Locate the cell with the specified text and output its [x, y] center coordinate. 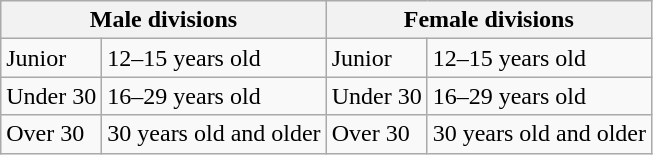
Female divisions [488, 20]
Male divisions [164, 20]
